Output the (x, y) coordinate of the center of the cell containing the given text.  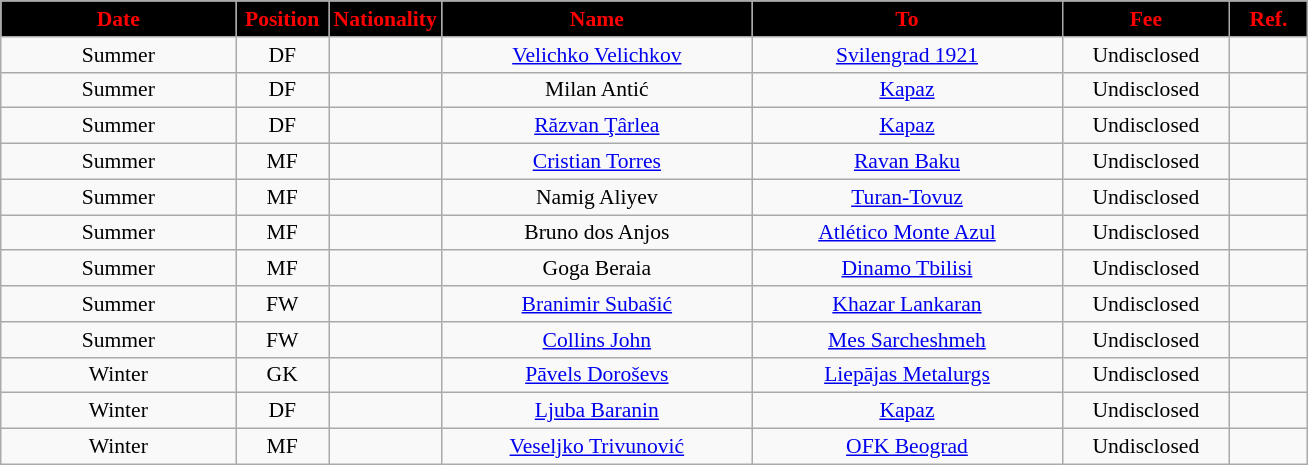
Dinamo Tbilisi (907, 269)
Nationality (384, 19)
Velichko Velichkov (597, 55)
Position (282, 19)
Turan-Tovuz (907, 197)
Branimir Subašić (597, 304)
Name (597, 19)
Liepājas Metalurgs (907, 375)
Ravan Baku (907, 162)
Ljuba Baranin (597, 411)
Date (118, 19)
Goga Beraia (597, 269)
Fee (1146, 19)
Mes Sarcheshmeh (907, 340)
Collins John (597, 340)
Cristian Torres (597, 162)
Svilengrad 1921 (907, 55)
Atlético Monte Azul (907, 233)
Bruno dos Anjos (597, 233)
To (907, 19)
GK (282, 375)
Khazar Lankaran (907, 304)
Namig Aliyev (597, 197)
Milan Antić (597, 90)
OFK Beograd (907, 447)
Răzvan Ţârlea (597, 126)
Pāvels Doroševs (597, 375)
Veseljko Trivunović (597, 447)
Ref. (1269, 19)
